Find where the given text appears and provide that cell's center as [x, y] coordinate. 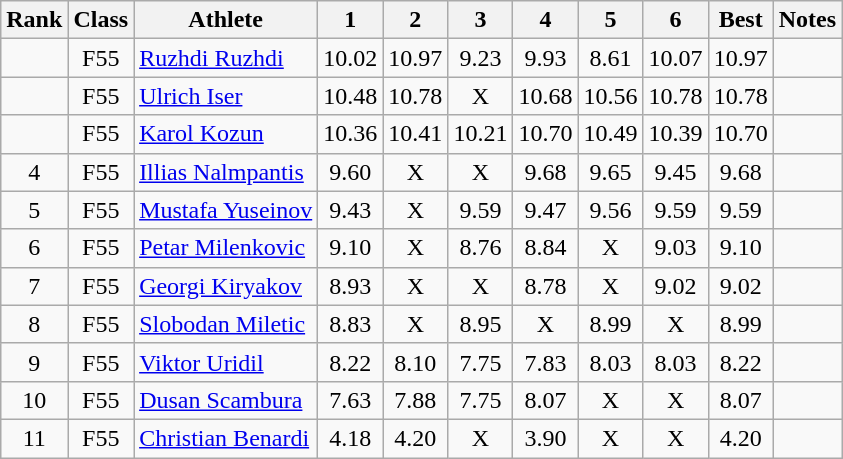
10.39 [676, 134]
10.68 [546, 96]
10 [34, 400]
8 [34, 324]
8.84 [546, 248]
8.95 [480, 324]
10.21 [480, 134]
9.47 [546, 210]
1 [350, 20]
7.63 [350, 400]
9.56 [610, 210]
Ruzhdi Ruzhdi [226, 58]
9.45 [676, 172]
7.88 [416, 400]
9.03 [676, 248]
10.07 [676, 58]
Mustafa Yuseinov [226, 210]
Rank [34, 20]
9.23 [480, 58]
Petar Milenkovic [226, 248]
Georgi Kiryakov [226, 286]
4.18 [350, 438]
11 [34, 438]
Class [101, 20]
3.90 [546, 438]
3 [480, 20]
10.36 [350, 134]
9.43 [350, 210]
Viktor Uridil [226, 362]
9 [34, 362]
Karol Kozun [226, 134]
Athlete [226, 20]
Christian Benardi [226, 438]
Ulrich Iser [226, 96]
7.83 [546, 362]
Illias Nalmpantis [226, 172]
8.61 [610, 58]
Notes [807, 20]
10.41 [416, 134]
10.48 [350, 96]
8.93 [350, 286]
10.02 [350, 58]
Best [740, 20]
10.49 [610, 134]
7 [34, 286]
8.78 [546, 286]
Dusan Scambura [226, 400]
9.60 [350, 172]
9.93 [546, 58]
8.83 [350, 324]
2 [416, 20]
8.76 [480, 248]
8.10 [416, 362]
10.56 [610, 96]
Slobodan Miletic [226, 324]
9.65 [610, 172]
